Output the [X, Y] coordinate of the center of the cell containing the given text.  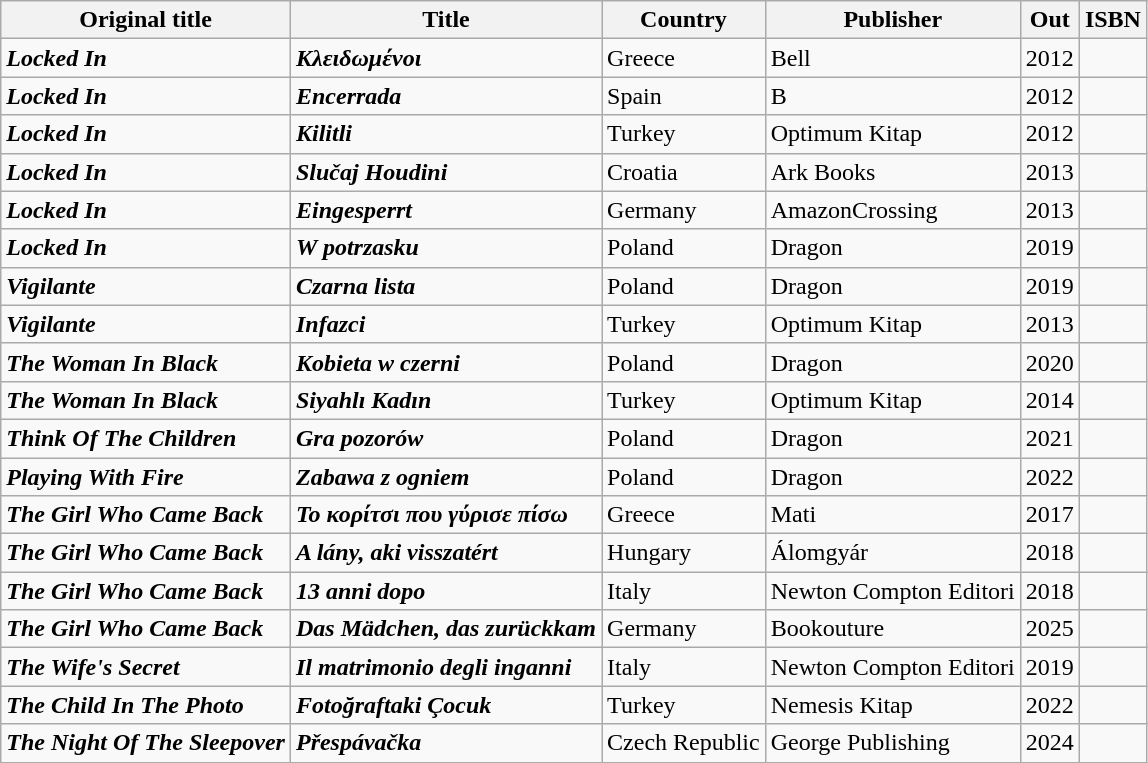
Original title [146, 20]
AmazonCrossing [892, 210]
George Publishing [892, 743]
Hungary [684, 553]
Out [1050, 20]
Bookouture [892, 629]
2021 [1050, 438]
The Night Of The Sleepover [146, 743]
Das Mädchen, das zurückkam [446, 629]
Czarna lista [446, 286]
2017 [1050, 515]
Zabawa z ogniem [446, 477]
Mati [892, 515]
Kilitli [446, 134]
Think Of The Children [146, 438]
Κλειδωμένοι [446, 58]
W potrzasku [446, 248]
Přespávačka [446, 743]
Το κορίτσι που γύρισε πίσω [446, 515]
Title [446, 20]
2024 [1050, 743]
Country [684, 20]
Playing With Fire [146, 477]
Slučaj Houdini [446, 172]
Croatia [684, 172]
Gra pozorów [446, 438]
2014 [1050, 400]
Il matrimonio degli inganni [446, 667]
2025 [1050, 629]
ISBN [1112, 20]
B [892, 96]
Siyahlı Kadın [446, 400]
Czech Republic [684, 743]
Fotoğraftaki Çocuk [446, 705]
A lány, aki visszatért [446, 553]
Infazci [446, 324]
Eingesperrt [446, 210]
2020 [1050, 362]
Publisher [892, 20]
Nemesis Kitap [892, 705]
Bell [892, 58]
Ark Books [892, 172]
Spain [684, 96]
13 anni dopo [446, 591]
The Wife's Secret [146, 667]
Encerrada [446, 96]
Álomgyár [892, 553]
Kobieta w czerni [446, 362]
The Child In The Photo [146, 705]
